Scan for the cell matching the given text and deliver its [x, y] coordinate at center. 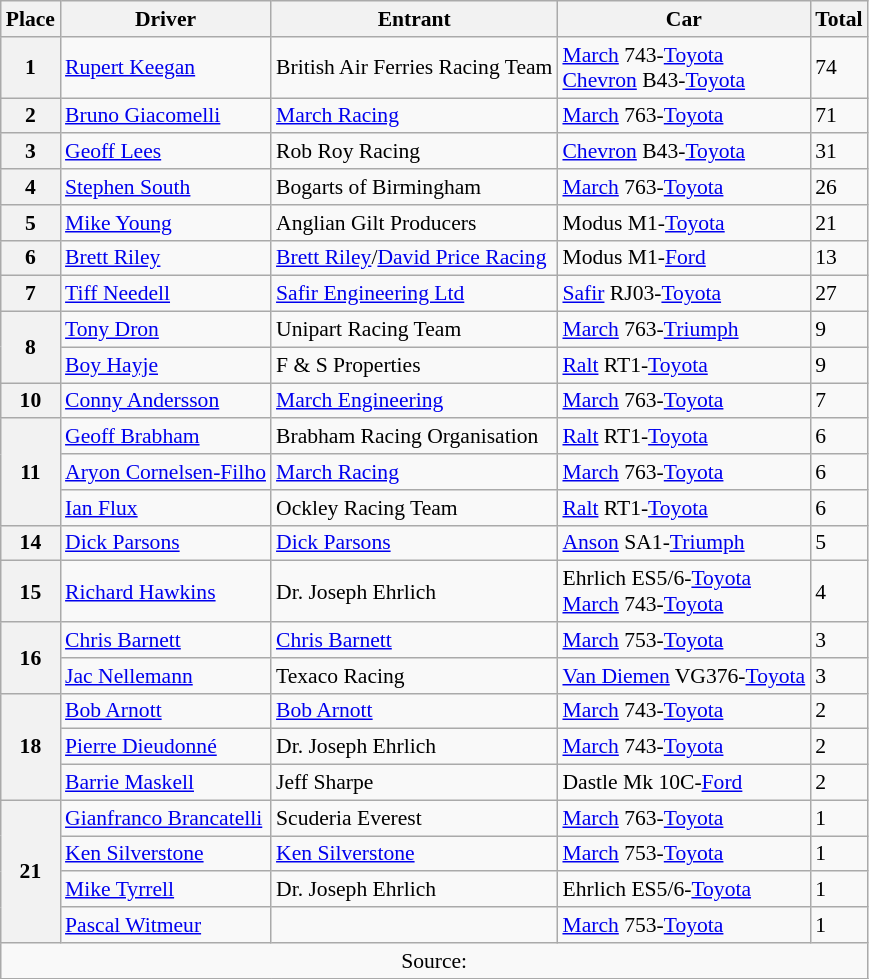
Chevron B43-Toyota [684, 152]
31 [838, 152]
Jeff Sharpe [414, 783]
Driver [166, 19]
16 [30, 658]
Stephen South [166, 187]
Jac Nellemann [166, 676]
Scuderia Everest [414, 818]
British Air Ferries Racing Team [414, 68]
Anglian Gilt Producers [414, 223]
Van Diemen VG376-Toyota [684, 676]
Texaco Racing [414, 676]
71 [838, 116]
Geoff Lees [166, 152]
Brabham Racing Organisation [414, 437]
Boy Hayje [166, 365]
Car [684, 19]
March 763-Triumph [684, 330]
Modus M1-Toyota [684, 223]
14 [30, 543]
Anson SA1-Triumph [684, 543]
Bogarts of Birmingham [414, 187]
Brett Riley [166, 258]
Source: [434, 961]
Tony Dron [166, 330]
Aryon Cornelsen-Filho [166, 472]
Entrant [414, 19]
Modus M1-Ford [684, 258]
Ian Flux [166, 508]
March 743-ToyotaChevron B43-Toyota [684, 68]
8 [30, 348]
Unipart Racing Team [414, 330]
Pierre Dieudonné [166, 747]
Pascal Witmeur [166, 925]
Tiff Needell [166, 294]
Barrie Maskell [166, 783]
Bruno Giacomelli [166, 116]
Brett Riley/David Price Racing [414, 258]
15 [30, 592]
Mike Tyrrell [166, 890]
74 [838, 68]
Safir RJ03-Toyota [684, 294]
26 [838, 187]
Richard Hawkins [166, 592]
Ehrlich ES5/6-Toyota [684, 890]
13 [838, 258]
Geoff Brabham [166, 437]
18 [30, 746]
Mike Young [166, 223]
Total [838, 19]
27 [838, 294]
March Engineering [414, 401]
Ockley Racing Team [414, 508]
Rupert Keegan [166, 68]
10 [30, 401]
Safir Engineering Ltd [414, 294]
Dastle Mk 10C-Ford [684, 783]
Ehrlich ES5/6-ToyotaMarch 743-Toyota [684, 592]
Rob Roy Racing [414, 152]
Gianfranco Brancatelli [166, 818]
Conny Andersson [166, 401]
F & S Properties [414, 365]
11 [30, 472]
Place [30, 19]
